Determine the (X, Y) coordinate at the center of the cell enclosing the given text.  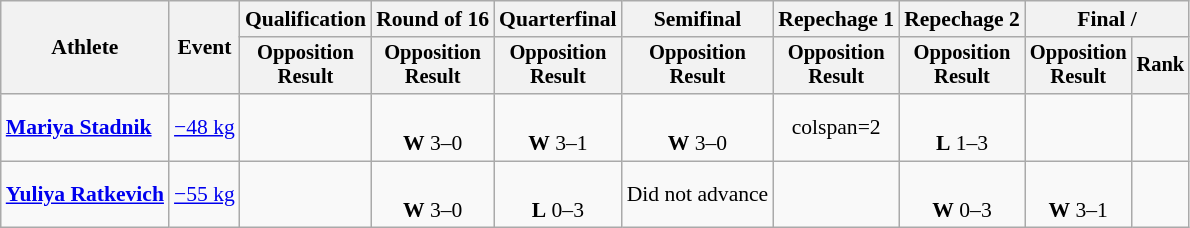
Rank (1161, 66)
Mariya Stadnik (85, 128)
L 0–3 (558, 194)
colspan=2 (836, 128)
W 0–3 (962, 194)
Quarterfinal (558, 19)
Event (204, 48)
Semifinal (698, 19)
−55 kg (204, 194)
Round of 16 (432, 19)
Repechage 1 (836, 19)
Yuliya Ratkevich (85, 194)
Final / (1107, 19)
Repechage 2 (962, 19)
Did not advance (698, 194)
Qualification (306, 19)
Athlete (85, 48)
−48 kg (204, 128)
L 1–3 (962, 128)
